Find where the given text appears and provide that cell's center as (X, Y) coordinate. 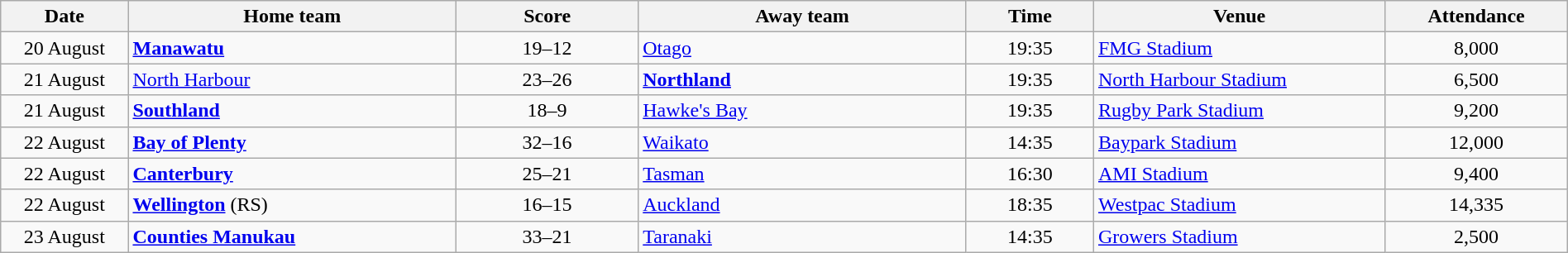
AMI Stadium (1239, 174)
Canterbury (293, 174)
Attendance (1476, 17)
9,200 (1476, 111)
Time (1030, 17)
20 August (65, 48)
Rugby Park Stadium (1239, 111)
Date (65, 17)
16–15 (547, 205)
2,500 (1476, 236)
6,500 (1476, 79)
Tasman (802, 174)
Counties Manukau (293, 236)
8,000 (1476, 48)
32–16 (547, 142)
Score (547, 17)
North Harbour (293, 79)
16:30 (1030, 174)
33–21 (547, 236)
14,335 (1476, 205)
23 August (65, 236)
Taranaki (802, 236)
Southland (293, 111)
Manawatu (293, 48)
Bay of Plenty (293, 142)
9,400 (1476, 174)
FMG Stadium (1239, 48)
18–9 (547, 111)
Wellington (RS) (293, 205)
Auckland (802, 205)
Growers Stadium (1239, 236)
Venue (1239, 17)
Otago (802, 48)
18:35 (1030, 205)
North Harbour Stadium (1239, 79)
Westpac Stadium (1239, 205)
12,000 (1476, 142)
23–26 (547, 79)
Hawke's Bay (802, 111)
Waikato (802, 142)
Away team (802, 17)
25–21 (547, 174)
Baypark Stadium (1239, 142)
19–12 (547, 48)
Northland (802, 79)
Home team (293, 17)
